Detect which cell encompasses the target text, then output its (x, y) center coordinate. 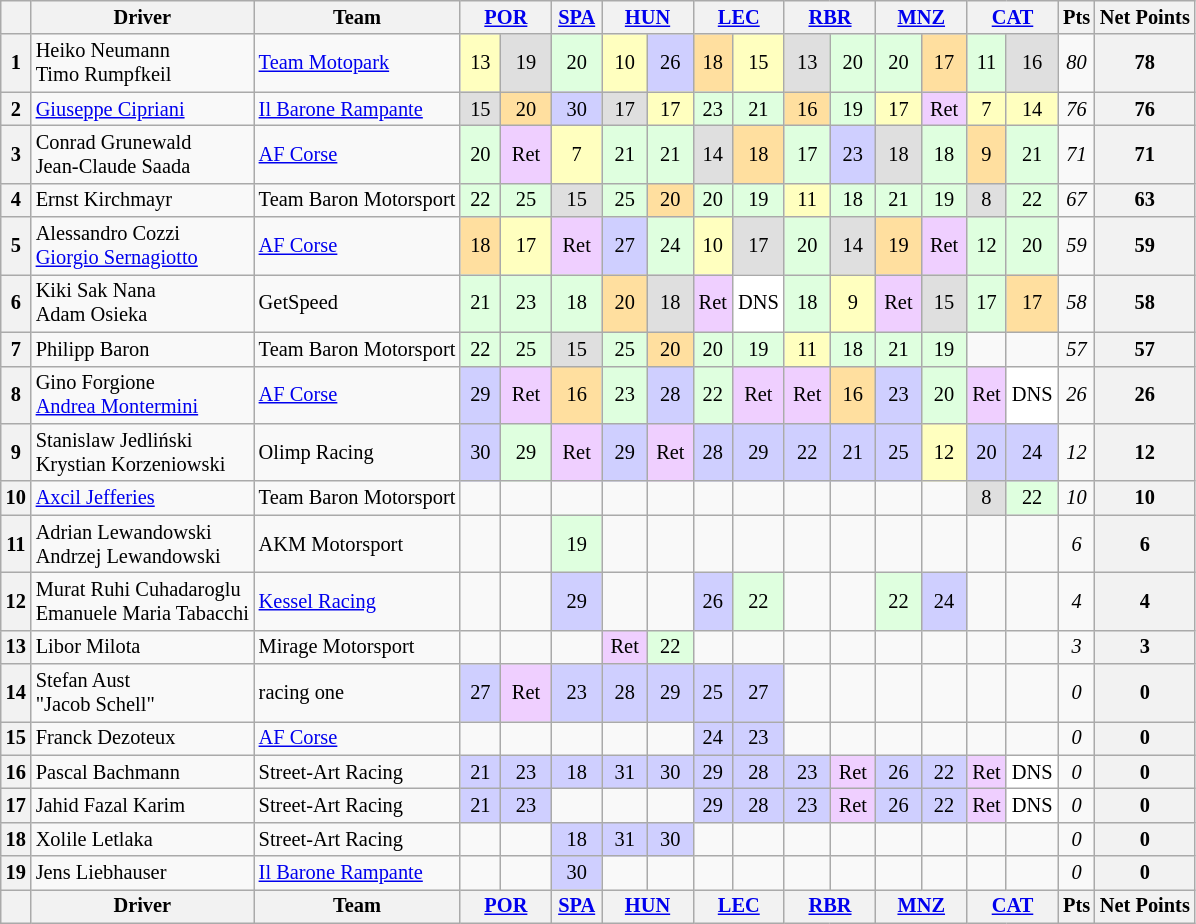
Jahid Fazal Karim (142, 805)
Axcil Jefferies (142, 498)
Alessandro Cozzi Giorgio Sernagiotto (142, 246)
5 (16, 246)
Ernst Kirchmayr (142, 200)
Jens Liebhauser (142, 873)
Stefan Aust "Jacob Schell" (142, 693)
67 (1076, 200)
AKM Motorsport (357, 544)
Stanislaw Jedliński Krystian Korzeniowski (142, 452)
78 (1145, 63)
GetSpeed (357, 303)
Libor Milota (142, 647)
Gino Forgione Andrea Montermini (142, 395)
Olimp Racing (357, 452)
2 (16, 109)
Conrad Grunewald Jean-Claude Saada (142, 154)
Adrian Lewandowski Andrzej Lewandowski (142, 544)
Pascal Bachmann (142, 772)
63 (1145, 200)
Kiki Sak Nana Adam Osieka (142, 303)
racing one (357, 693)
Mirage Motorsport (357, 647)
Heiko Neumann Timo Rumpfkeil (142, 63)
Murat Ruhi Cuhadaroglu Emanuele Maria Tabacchi (142, 601)
Kessel Racing (357, 601)
80 (1076, 63)
Giuseppe Cipriani (142, 109)
Franck Dezoteux (142, 738)
Team Motopark (357, 63)
Xolile Letlaka (142, 839)
Philipp Baron (142, 349)
1 (16, 63)
